Determine the (X, Y) coordinate at the center of the cell enclosing the given text.  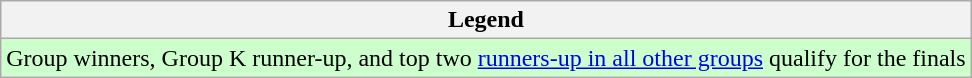
Group winners, Group K runner-up, and top two runners-up in all other groups qualify for the finals (486, 58)
Legend (486, 20)
